Return [x, y] of the center of cell containing provided text 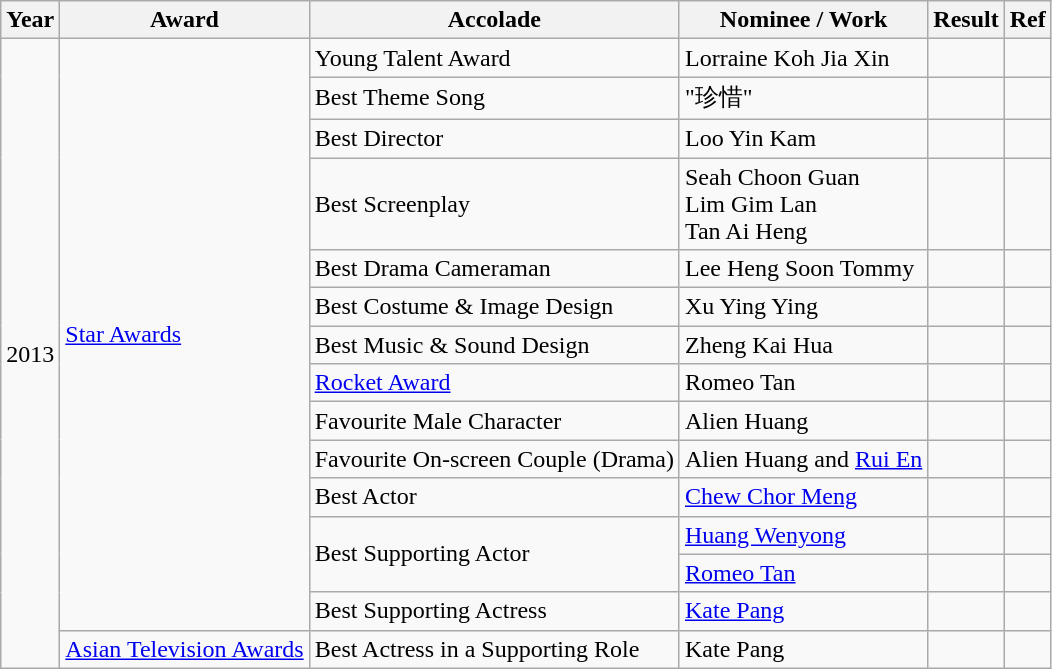
Star Awards [184, 334]
Best Supporting Actor [494, 554]
Best Director [494, 138]
Favourite On-screen Couple (Drama) [494, 459]
Asian Television Awards [184, 649]
Rocket Award [494, 383]
Alien Huang and Rui En [803, 459]
Lee Heng Soon Tommy [803, 269]
Xu Ying Ying [803, 307]
Best Music & Sound Design [494, 345]
Best Actress in a Supporting Role [494, 649]
Chew Chor Meng [803, 497]
Accolade [494, 20]
Result [966, 20]
Alien Huang [803, 421]
Best Screenplay [494, 204]
Loo Yin Kam [803, 138]
Zheng Kai Hua [803, 345]
Best Actor [494, 497]
Award [184, 20]
Best Supporting Actress [494, 611]
Huang Wenyong [803, 535]
Young Talent Award [494, 58]
"珍惜" [803, 98]
Best Theme Song [494, 98]
Lorraine Koh Jia Xin [803, 58]
Ref [1028, 20]
Seah Choon Guan Lim Gim Lan Tan Ai Heng [803, 204]
Best Costume & Image Design [494, 307]
Nominee / Work [803, 20]
2013 [30, 354]
Year [30, 20]
Best Drama Cameraman [494, 269]
Favourite Male Character [494, 421]
